Return the [X, Y] coordinate for the center point of the cell that contains the specified text.  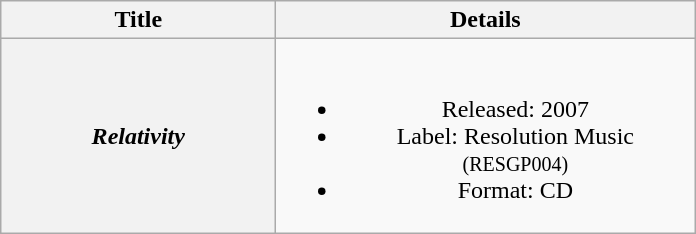
Relativity [138, 136]
Title [138, 20]
Released: 2007Label: Resolution Music (RESGP004)Format: CD [486, 136]
Details [486, 20]
